Search for the cell housing the specified text and yield its (x, y) center coordinate. 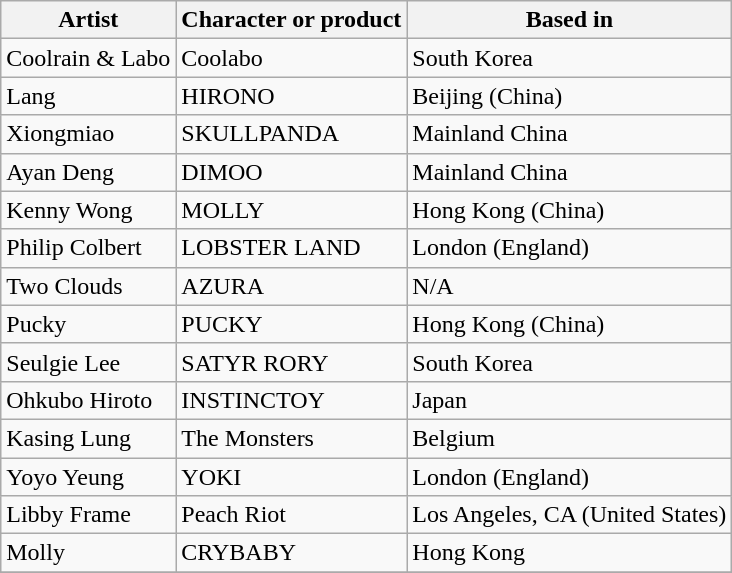
Lang (88, 96)
Japan (570, 400)
AZURA (292, 286)
Molly (88, 553)
Beijing (China) (570, 96)
Kenny Wong (88, 210)
Coolrain & Labo (88, 58)
Philip Colbert (88, 248)
Libby Frame (88, 515)
Seulgie Lee (88, 362)
LOBSTER LAND (292, 248)
Ayan Deng (88, 172)
Two Clouds (88, 286)
MOLLY (292, 210)
INSTINCTOY (292, 400)
SKULLPANDA (292, 134)
N/A (570, 286)
Ohkubo Hiroto (88, 400)
Xiongmiao (88, 134)
HIRONO (292, 96)
YOKI (292, 477)
Peach Riot (292, 515)
Based in (570, 20)
Kasing Lung (88, 438)
DIMOO (292, 172)
The Monsters (292, 438)
Character or product (292, 20)
Yoyo Yeung (88, 477)
CRYBABY (292, 553)
Pucky (88, 324)
SATYR RORY (292, 362)
Hong Kong (570, 553)
Los Angeles, CA (United States) (570, 515)
Belgium (570, 438)
Coolabo (292, 58)
Artist (88, 20)
PUCKY (292, 324)
